Scan for the cell matching the given text and deliver its [x, y] coordinate at center. 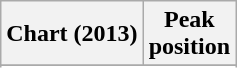
Chart (2013) [72, 34]
Peakposition [189, 34]
